Detect which cell encompasses the target text, then output its (x, y) center coordinate. 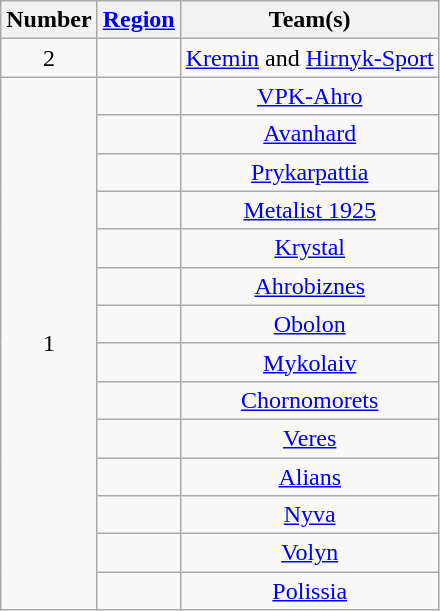
Veres (310, 438)
Metalist 1925 (310, 210)
Alians (310, 477)
Obolon (310, 324)
Kremin and Hirnyk-Sport (310, 58)
2 (49, 58)
Prykarpattia (310, 172)
VPK-Ahro (310, 96)
Chornomorets (310, 400)
Number (49, 20)
Nyva (310, 515)
Volyn (310, 553)
Region (138, 20)
Mykolaiv (310, 362)
Krystal (310, 248)
1 (49, 344)
Avanhard (310, 134)
Team(s) (310, 20)
Polissia (310, 591)
Ahrobiznes (310, 286)
